Find where the given text appears and provide that cell's center as (x, y) coordinate. 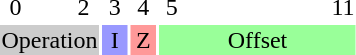
Operation (50, 40)
Z (143, 40)
Offset (258, 40)
I (115, 40)
